Pinpoint the cell where the given text exists, returning its [x, y] midpoint coordinate. 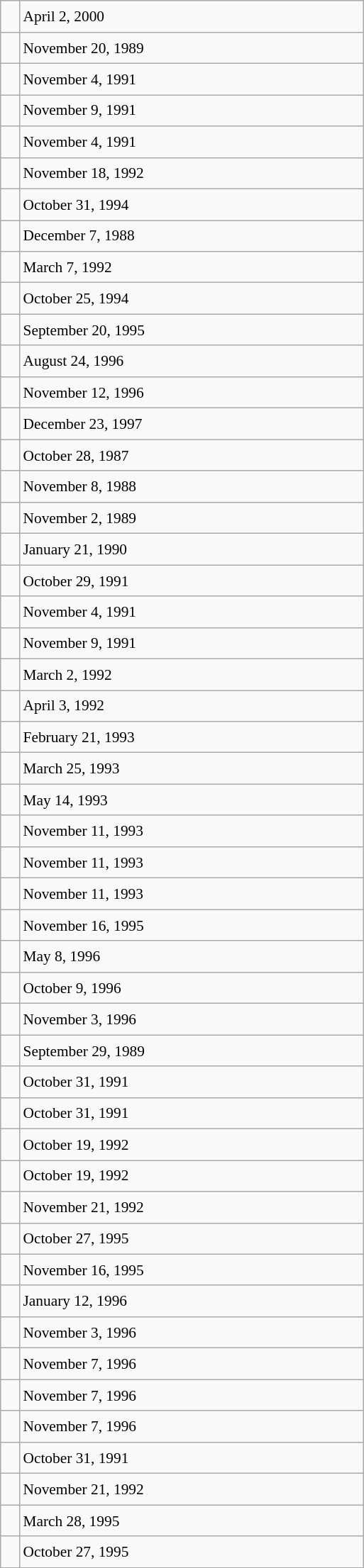
August 24, 1996 [192, 361]
May 14, 1993 [192, 800]
October 9, 1996 [192, 987]
October 25, 1994 [192, 298]
October 28, 1987 [192, 455]
April 3, 1992 [192, 706]
March 2, 1992 [192, 674]
November 12, 1996 [192, 393]
January 12, 1996 [192, 1301]
November 18, 1992 [192, 173]
March 28, 1995 [192, 1521]
January 21, 1990 [192, 549]
September 29, 1989 [192, 1051]
November 8, 1988 [192, 486]
November 2, 1989 [192, 517]
April 2, 2000 [192, 16]
November 20, 1989 [192, 47]
October 31, 1994 [192, 204]
December 23, 1997 [192, 424]
December 7, 1988 [192, 236]
February 21, 1993 [192, 737]
March 25, 1993 [192, 768]
October 29, 1991 [192, 581]
March 7, 1992 [192, 267]
May 8, 1996 [192, 956]
September 20, 1995 [192, 330]
